Locate the cell with the specified text and output its (X, Y) center coordinate. 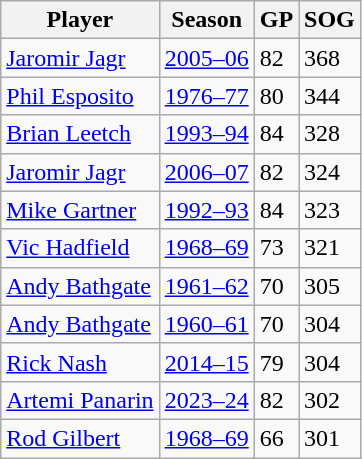
1960–61 (206, 324)
Brian Leetch (80, 134)
Mike Gartner (80, 210)
SOG (330, 20)
Rod Gilbert (80, 438)
368 (330, 58)
80 (276, 96)
2006–07 (206, 172)
305 (330, 286)
Player (80, 20)
1992–93 (206, 210)
Phil Esposito (80, 96)
2014–15 (206, 362)
324 (330, 172)
301 (330, 438)
321 (330, 248)
2005–06 (206, 58)
79 (276, 362)
1961–62 (206, 286)
2023–24 (206, 400)
1976–77 (206, 96)
323 (330, 210)
66 (276, 438)
Vic Hadfield (80, 248)
344 (330, 96)
328 (330, 134)
GP (276, 20)
1993–94 (206, 134)
Artemi Panarin (80, 400)
73 (276, 248)
Rick Nash (80, 362)
Season (206, 20)
302 (330, 400)
